Determine the (x, y) coordinate at the center of the cell enclosing the given text.  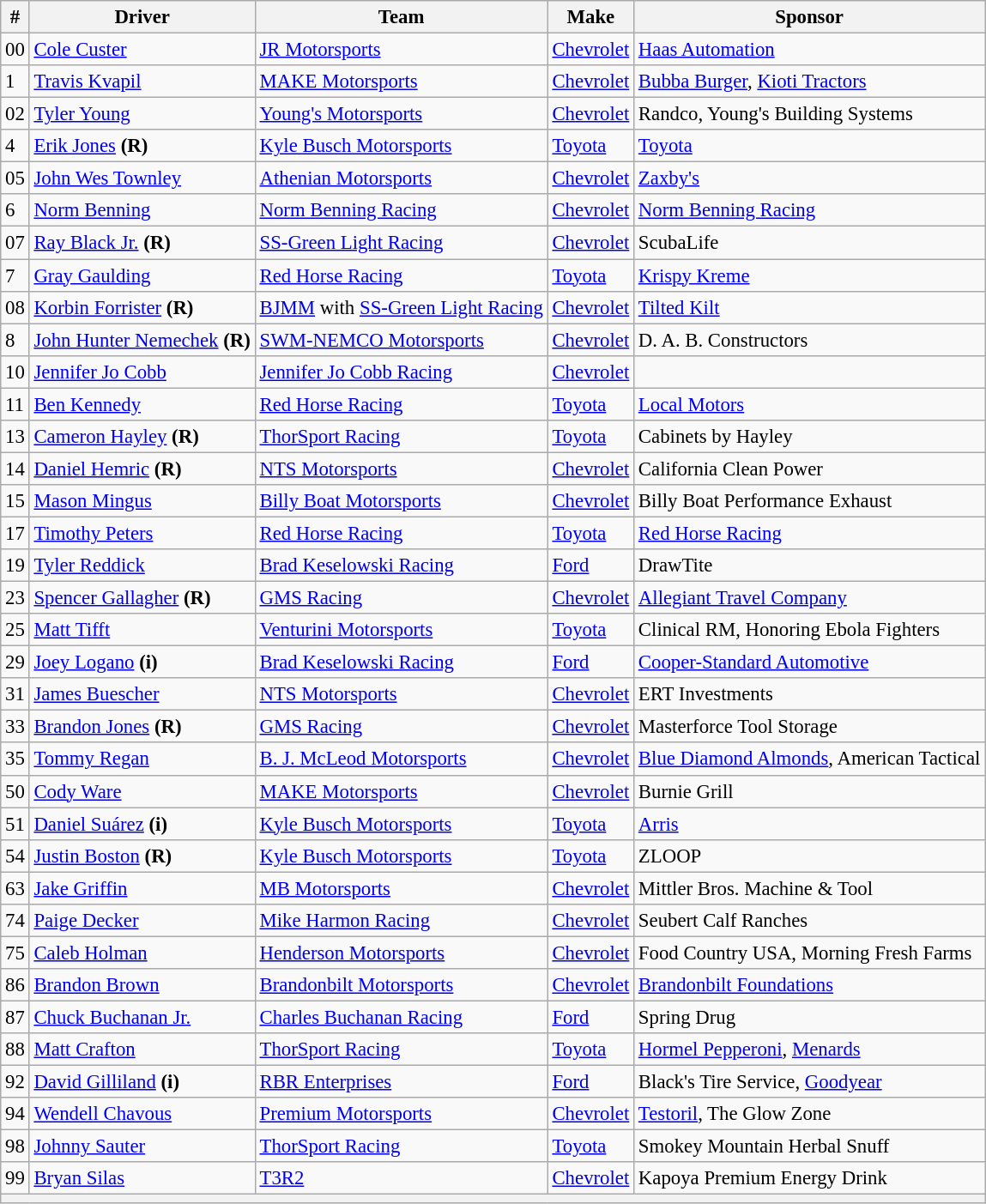
Athenian Motorsports (402, 178)
Clinical RM, Honoring Ebola Fighters (810, 630)
Cabinets by Hayley (810, 437)
Tilted Kilt (810, 307)
13 (15, 437)
Premium Motorsports (402, 1114)
Cameron Hayley (R) (142, 437)
Caleb Holman (142, 953)
DrawTite (810, 566)
02 (15, 114)
50 (15, 791)
75 (15, 953)
94 (15, 1114)
Korbin Forrister (R) (142, 307)
Mittler Bros. Machine & Tool (810, 888)
Brandonbilt Foundations (810, 985)
1 (15, 82)
Jake Griffin (142, 888)
Kapoya Premium Energy Drink (810, 1178)
Mike Harmon Racing (402, 921)
10 (15, 372)
Ray Black Jr. (R) (142, 243)
Paige Decker (142, 921)
Matt Crafton (142, 1050)
Jennifer Jo Cobb Racing (402, 372)
98 (15, 1147)
Chuck Buchanan Jr. (142, 1017)
RBR Enterprises (402, 1082)
ZLOOP (810, 856)
7 (15, 275)
B. J. McLeod Motorsports (402, 759)
Mason Mingus (142, 501)
Spencer Gallagher (R) (142, 598)
Make (590, 17)
Krispy Kreme (810, 275)
92 (15, 1082)
Food Country USA, Morning Fresh Farms (810, 953)
Allegiant Travel Company (810, 598)
Billy Boat Motorsports (402, 501)
SWM-NEMCO Motorsports (402, 340)
Bryan Silas (142, 1178)
Cody Ware (142, 791)
00 (15, 50)
Cole Custer (142, 50)
Black's Tire Service, Goodyear (810, 1082)
Seubert Calf Ranches (810, 921)
35 (15, 759)
Brandon Brown (142, 985)
Travis Kvapil (142, 82)
Zaxby's (810, 178)
Daniel Hemric (R) (142, 469)
74 (15, 921)
19 (15, 566)
Hormel Pepperoni, Menards (810, 1050)
Team (402, 17)
ERT Investments (810, 694)
87 (15, 1017)
Randco, Young's Building Systems (810, 114)
05 (15, 178)
BJMM with SS-Green Light Racing (402, 307)
Charles Buchanan Racing (402, 1017)
Jennifer Jo Cobb (142, 372)
Young's Motorsports (402, 114)
Daniel Suárez (i) (142, 824)
Johnny Sauter (142, 1147)
6 (15, 210)
David Gilliland (i) (142, 1082)
SS-Green Light Racing (402, 243)
4 (15, 146)
31 (15, 694)
17 (15, 533)
07 (15, 243)
15 (15, 501)
Norm Benning (142, 210)
Cooper-Standard Automotive (810, 663)
14 (15, 469)
John Wes Townley (142, 178)
08 (15, 307)
Spring Drug (810, 1017)
11 (15, 404)
Masterforce Tool Storage (810, 727)
Driver (142, 17)
John Hunter Nemechek (R) (142, 340)
James Buescher (142, 694)
Smokey Mountain Herbal Snuff (810, 1147)
51 (15, 824)
Brandon Jones (R) (142, 727)
Bubba Burger, Kioti Tractors (810, 82)
Erik Jones (R) (142, 146)
Tyler Reddick (142, 566)
JR Motorsports (402, 50)
29 (15, 663)
23 (15, 598)
Ben Kennedy (142, 404)
Gray Gaulding (142, 275)
Billy Boat Performance Exhaust (810, 501)
Brandonbilt Motorsports (402, 985)
8 (15, 340)
Wendell Chavous (142, 1114)
Justin Boston (R) (142, 856)
Sponsor (810, 17)
Venturini Motorsports (402, 630)
T3R2 (402, 1178)
ScubaLife (810, 243)
Haas Automation (810, 50)
MB Motorsports (402, 888)
25 (15, 630)
54 (15, 856)
Burnie Grill (810, 791)
Henderson Motorsports (402, 953)
Local Motors (810, 404)
California Clean Power (810, 469)
Tommy Regan (142, 759)
Joey Logano (i) (142, 663)
99 (15, 1178)
63 (15, 888)
D. A. B. Constructors (810, 340)
Tyler Young (142, 114)
Timothy Peters (142, 533)
Blue Diamond Almonds, American Tactical (810, 759)
Arris (810, 824)
# (15, 17)
Testoril, The Glow Zone (810, 1114)
88 (15, 1050)
Matt Tifft (142, 630)
86 (15, 985)
33 (15, 727)
